Scan for the cell matching the given text and deliver its [X, Y] coordinate at center. 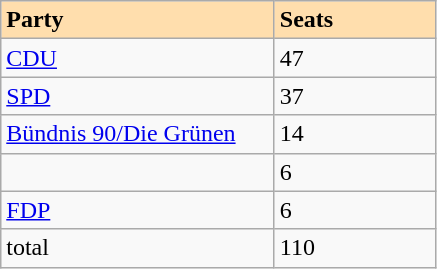
Bündnis 90/Die Grünen [138, 134]
SPD [138, 96]
37 [354, 96]
Seats [354, 20]
14 [354, 134]
total [138, 248]
Party [138, 20]
110 [354, 248]
FDP [138, 210]
CDU [138, 58]
47 [354, 58]
